From the cell containing the given text, extract its center point as [x, y] coordinate. 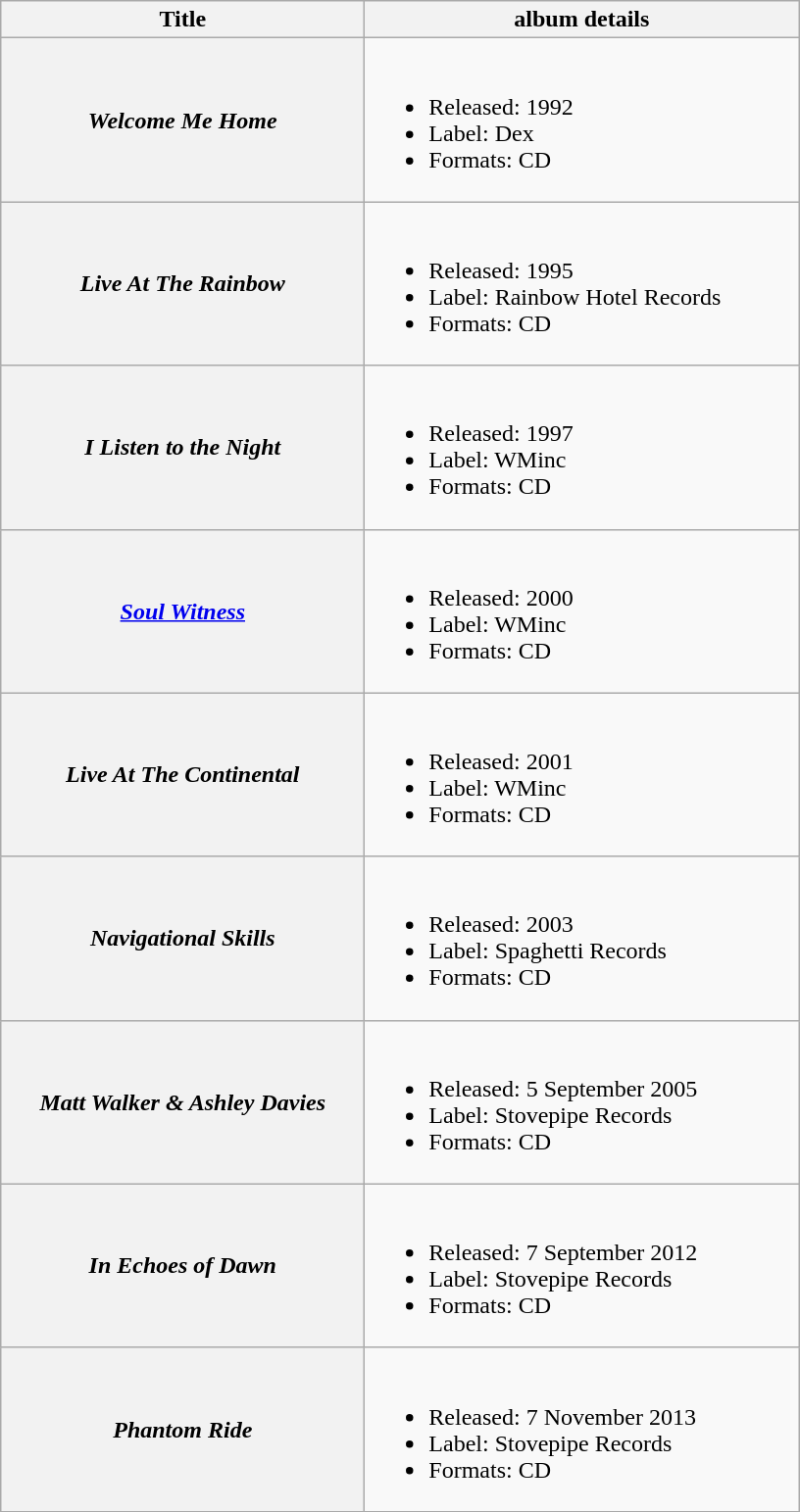
Released: 5 September 2005Label: Stovepipe RecordsFormats: CD [582, 1101]
Phantom Ride [182, 1429]
Welcome Me Home [182, 120]
Released: 1995Label: Rainbow Hotel RecordsFormats: CD [582, 284]
Released: 1992Label: DexFormats: CD [582, 120]
Released: 2001Label: WMincFormats: CD [582, 774]
Released: 7 November 2013Label: Stovepipe RecordsFormats: CD [582, 1429]
Matt Walker & Ashley Davies [182, 1101]
album details [582, 20]
In Echoes of Dawn [182, 1266]
Released: 2003Label: Spaghetti RecordsFormats: CD [582, 939]
Live At The Continental [182, 774]
Released: 2000Label: WMincFormats: CD [582, 611]
Navigational Skills [182, 939]
Released: 1997Label: WMincFormats: CD [582, 447]
Title [182, 20]
Released: 7 September 2012Label: Stovepipe RecordsFormats: CD [582, 1266]
Soul Witness [182, 611]
I Listen to the Night [182, 447]
Live At The Rainbow [182, 284]
